Pinpoint the cell where the given text exists, returning its (X, Y) midpoint coordinate. 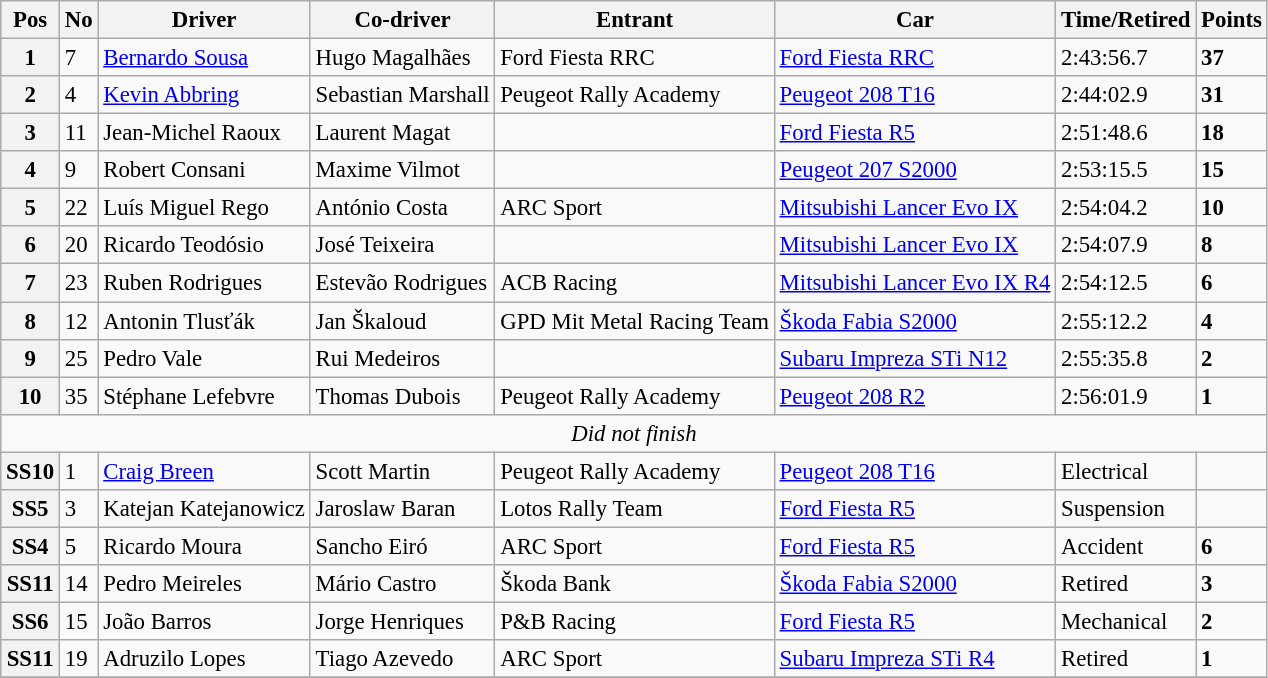
Subaru Impreza STi R4 (914, 659)
Car (914, 20)
Did not finish (634, 433)
14 (78, 584)
Jean-Michel Raoux (204, 133)
31 (1232, 95)
Subaru Impreza STi N12 (914, 358)
Laurent Magat (402, 133)
Driver (204, 20)
Peugeot 208 R2 (914, 396)
Mitsubishi Lancer Evo IX R4 (914, 283)
Maxime Vilmot (402, 170)
2:53:15.5 (1126, 170)
Time/Retired (1126, 20)
2:54:04.2 (1126, 208)
35 (78, 396)
Hugo Magalhães (402, 58)
Sancho Eiró (402, 546)
Škoda Bank (634, 584)
Katejan Katejanowicz (204, 509)
Estevão Rodrigues (402, 283)
José Teixeira (402, 245)
SS5 (30, 509)
Accident (1126, 546)
2:55:35.8 (1126, 358)
Entrant (634, 20)
Tiago Azevedo (402, 659)
Ricardo Teodósio (204, 245)
Mechanical (1126, 621)
Thomas Dubois (402, 396)
2:44:02.9 (1126, 95)
Rui Medeiros (402, 358)
Ricardo Moura (204, 546)
37 (1232, 58)
Jaroslaw Baran (402, 509)
2:54:07.9 (1126, 245)
Pedro Vale (204, 358)
19 (78, 659)
Electrical (1126, 471)
Luís Miguel Rego (204, 208)
Ruben Rodrigues (204, 283)
20 (78, 245)
Antonin Tlusťák (204, 321)
Adruzilo Lopes (204, 659)
2:43:56.7 (1126, 58)
12 (78, 321)
18 (1232, 133)
Sebastian Marshall (402, 95)
Bernardo Sousa (204, 58)
Robert Consani (204, 170)
SS10 (30, 471)
2:51:48.6 (1126, 133)
João Barros (204, 621)
Craig Breen (204, 471)
P&B Racing (634, 621)
Scott Martin (402, 471)
SS6 (30, 621)
GPD Mit Metal Racing Team (634, 321)
Jan Škaloud (402, 321)
Lotos Rally Team (634, 509)
Pedro Meireles (204, 584)
2:55:12.2 (1126, 321)
Mário Castro (402, 584)
Kevin Abbring (204, 95)
Points (1232, 20)
22 (78, 208)
No (78, 20)
ACB Racing (634, 283)
Co-driver (402, 20)
2:56:01.9 (1126, 396)
25 (78, 358)
Jorge Henriques (402, 621)
Pos (30, 20)
SS4 (30, 546)
23 (78, 283)
2:54:12.5 (1126, 283)
Stéphane Lefebvre (204, 396)
Suspension (1126, 509)
António Costa (402, 208)
Peugeot 207 S2000 (914, 170)
11 (78, 133)
